Scan for the cell matching the given text and deliver its [x, y] coordinate at center. 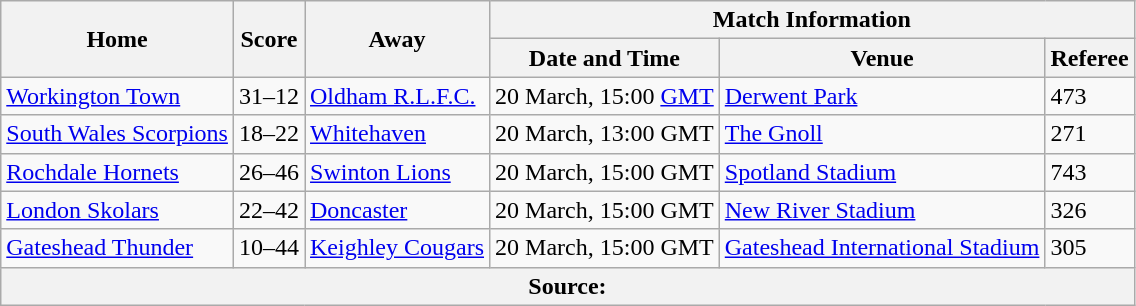
Away [396, 39]
22–42 [268, 210]
The Gnoll [882, 134]
Derwent Park [882, 96]
New River Stadium [882, 210]
18–22 [268, 134]
Referee [1090, 58]
305 [1090, 248]
Home [118, 39]
Gateshead Thunder [118, 248]
Score [268, 39]
326 [1090, 210]
Oldham R.L.F.C. [396, 96]
Venue [882, 58]
743 [1090, 172]
Doncaster [396, 210]
Whitehaven [396, 134]
South Wales Scorpions [118, 134]
Spotland Stadium [882, 172]
Swinton Lions [396, 172]
Date and Time [605, 58]
London Skolars [118, 210]
Keighley Cougars [396, 248]
20 March, 13:00 GMT [605, 134]
Rochdale Hornets [118, 172]
26–46 [268, 172]
271 [1090, 134]
Gateshead International Stadium [882, 248]
473 [1090, 96]
31–12 [268, 96]
Workington Town [118, 96]
Match Information [812, 20]
Source: [568, 286]
10–44 [268, 248]
